From the cell containing the given text, extract its center point as [X, Y] coordinate. 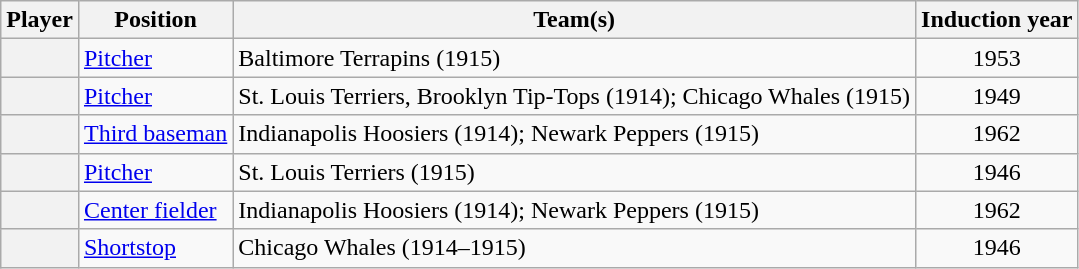
Player [40, 20]
St. Louis Terriers, Brooklyn Tip-Tops (1914); Chicago Whales (1915) [574, 96]
Induction year [997, 20]
Position [155, 20]
1949 [997, 96]
Chicago Whales (1914–1915) [574, 248]
Shortstop [155, 248]
Team(s) [574, 20]
Center fielder [155, 210]
St. Louis Terriers (1915) [574, 172]
1953 [997, 58]
Third baseman [155, 134]
Baltimore Terrapins (1915) [574, 58]
